Extract the (x, y) coordinate from the center of the cell holding the provided text.  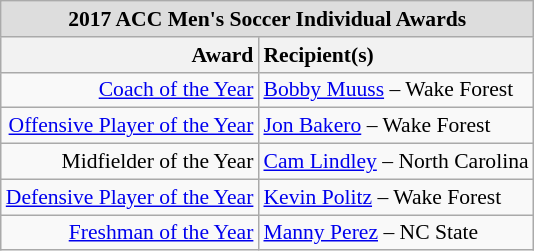
Award (130, 55)
Offensive Player of the Year (130, 126)
Midfielder of the Year (130, 162)
Freshman of the Year (130, 233)
Jon Bakero – Wake Forest (396, 126)
Cam Lindley – North Carolina (396, 162)
Coach of the Year (130, 90)
Recipient(s) (396, 55)
Bobby Muuss – Wake Forest (396, 90)
Defensive Player of the Year (130, 197)
2017 ACC Men's Soccer Individual Awards (268, 19)
Manny Perez – NC State (396, 233)
Kevin Politz – Wake Forest (396, 197)
